Provide the [X, Y] coordinate of the cell's center where the given text is located.  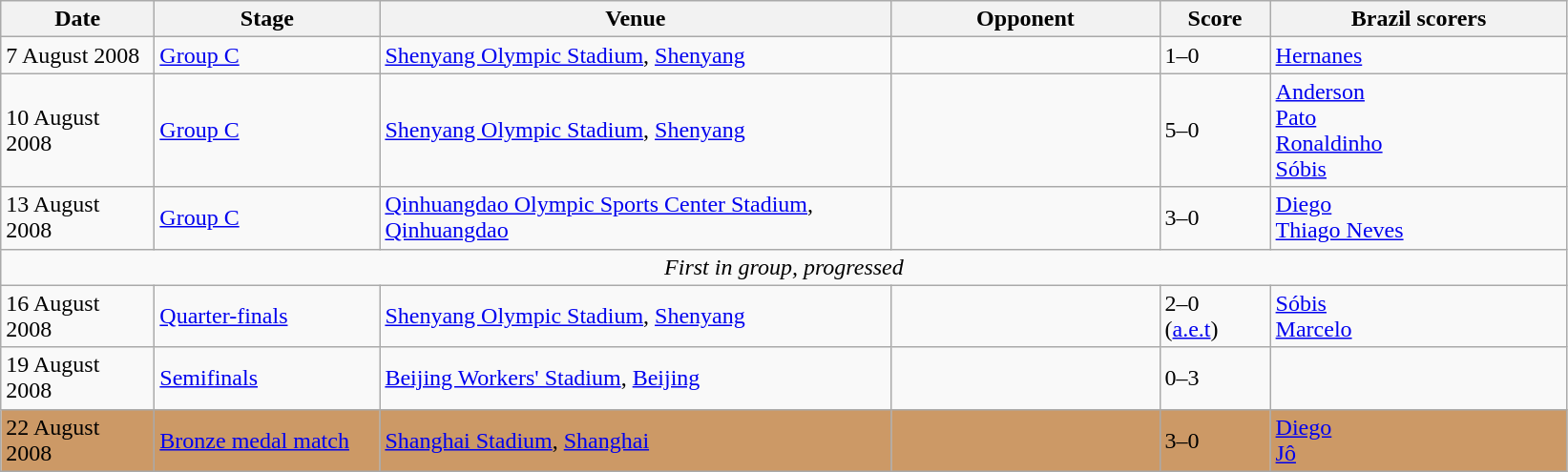
2–0 (a.e.t) [1215, 317]
First in group, progressed [784, 267]
Opponent [1025, 19]
0–3 [1215, 378]
5–0 [1215, 130]
Diego Thiago Neves [1418, 217]
22 August 2008 [78, 441]
Semifinals [267, 378]
Qinhuangdao Olympic Sports Center Stadium, Qinhuangdao [636, 217]
Brazil scorers [1418, 19]
Hernanes [1418, 55]
10 August 2008 [78, 130]
Stage [267, 19]
16 August 2008 [78, 317]
7 August 2008 [78, 55]
13 August 2008 [78, 217]
Shanghai Stadium, Shanghai [636, 441]
Diego Jô [1418, 441]
Sóbis Marcelo [1418, 317]
Anderson Pato Ronaldinho Sóbis [1418, 130]
Score [1215, 19]
Quarter-finals [267, 317]
Bronze medal match [267, 441]
1–0 [1215, 55]
Date [78, 19]
Beijing Workers' Stadium, Beijing [636, 378]
19 August 2008 [78, 378]
Venue [636, 19]
